Return the (x, y) coordinate for the center point of the cell that contains the specified text.  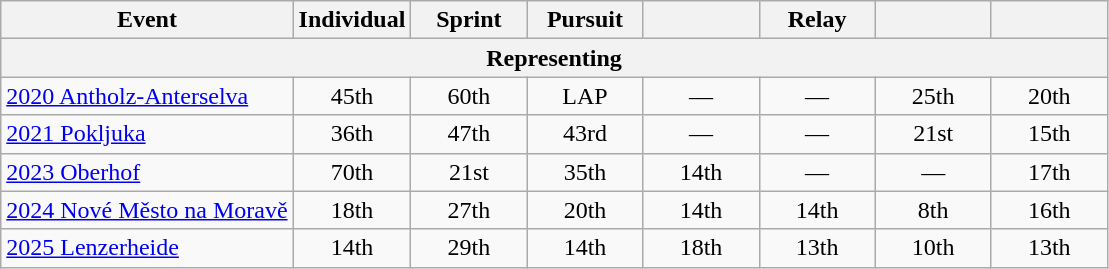
Individual (352, 20)
2024 Nové Město na Moravě (147, 210)
Event (147, 20)
35th (585, 172)
70th (352, 172)
43rd (585, 134)
47th (469, 134)
25th (933, 96)
60th (469, 96)
2020 Antholz-Anterselva (147, 96)
2021 Pokljuka (147, 134)
15th (1049, 134)
Relay (817, 20)
29th (469, 248)
2023 Oberhof (147, 172)
8th (933, 210)
45th (352, 96)
Sprint (469, 20)
Pursuit (585, 20)
36th (352, 134)
17th (1049, 172)
LAP (585, 96)
16th (1049, 210)
2025 Lenzerheide (147, 248)
Representing (554, 58)
10th (933, 248)
27th (469, 210)
